Pinpoint the cell where the given text exists, returning its [x, y] midpoint coordinate. 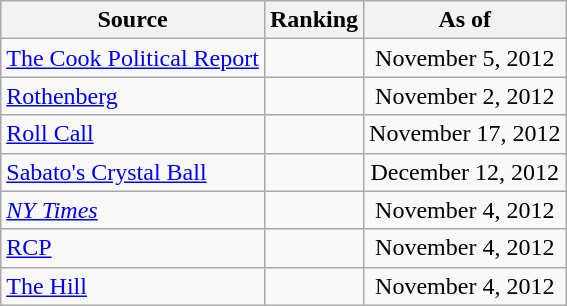
Ranking [314, 20]
Rothenberg [133, 96]
Sabato's Crystal Ball [133, 172]
November 2, 2012 [465, 96]
The Cook Political Report [133, 58]
November 17, 2012 [465, 134]
NY Times [133, 210]
Roll Call [133, 134]
RCP [133, 248]
November 5, 2012 [465, 58]
Source [133, 20]
As of [465, 20]
The Hill [133, 286]
December 12, 2012 [465, 172]
